From the cell containing the given text, extract its center point as (x, y) coordinate. 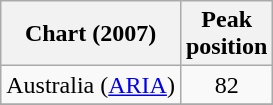
82 (226, 85)
Australia (ARIA) (91, 85)
Chart (2007) (91, 34)
Peakposition (226, 34)
